Identify which cell holds the provided text, then report its [x, y] central coordinate. 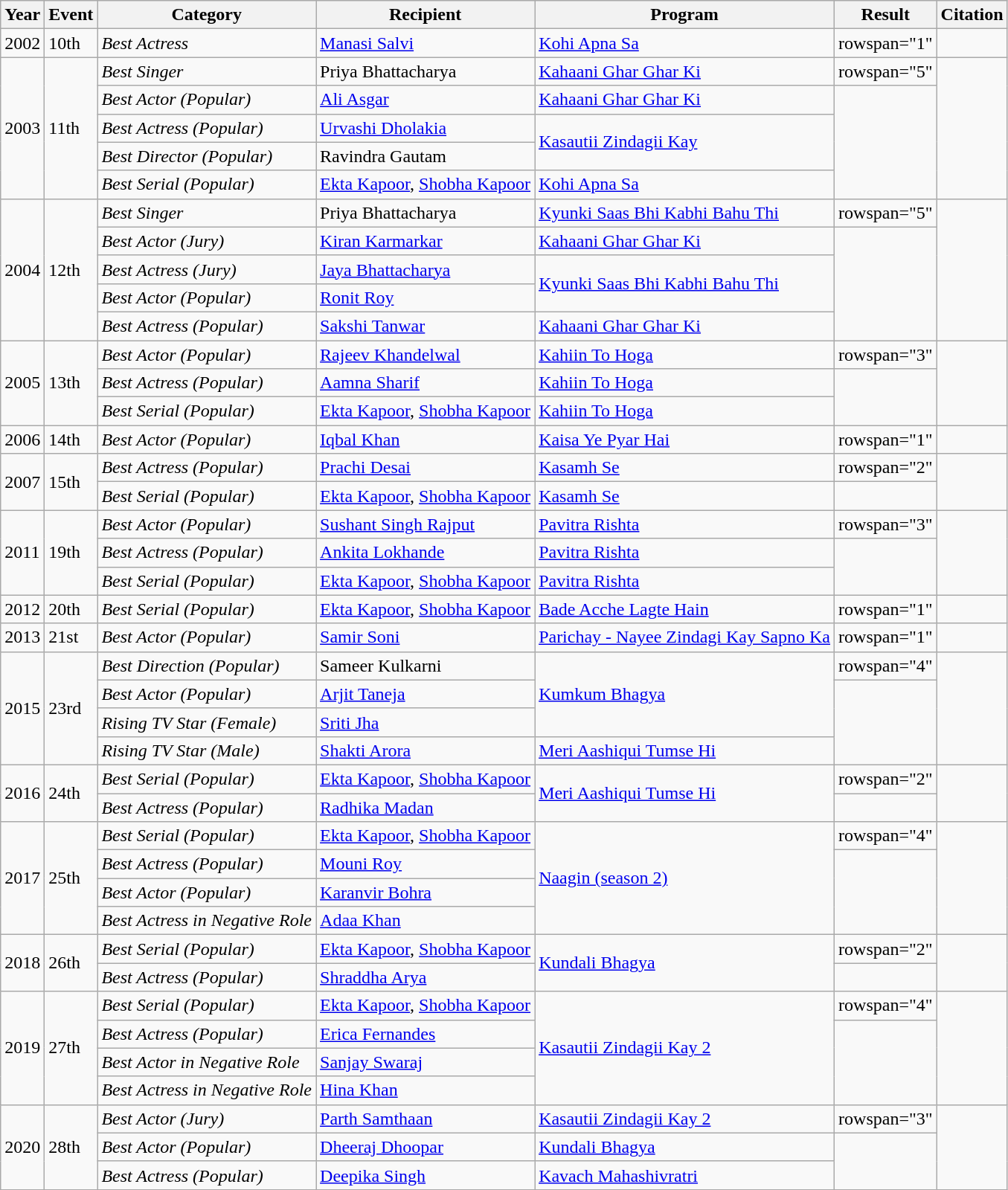
13th [71, 383]
2015 [22, 708]
2007 [22, 482]
24th [71, 793]
Sakshi Tanwar [426, 326]
Arjit Taneja [426, 694]
2013 [22, 637]
Shakti Arora [426, 750]
Sriti Jha [426, 722]
Manasi Salvi [426, 43]
Bade Acche Lagte Hain [684, 609]
Rising TV Star (Female) [207, 722]
Jaya Bhattacharya [426, 269]
2020 [22, 1147]
2017 [22, 878]
Best Actress [207, 43]
Sameer Kulkarni [426, 666]
Shraddha Arya [426, 977]
Kumkum Bhagya [684, 694]
2003 [22, 128]
14th [71, 440]
Deepika Singh [426, 1175]
11th [71, 128]
Program [684, 15]
Ravindra Gautam [426, 156]
2004 [22, 269]
Samir Soni [426, 637]
Best Actress (Jury) [207, 269]
Mouni Roy [426, 864]
Aamna Sharif [426, 383]
Event [71, 15]
Radhika Madan [426, 807]
26th [71, 963]
Best Actor in Negative Role [207, 1062]
Kavach Mahashivratri [684, 1175]
Sanjay Swaraj [426, 1062]
19th [71, 553]
2002 [22, 43]
Rising TV Star (Male) [207, 750]
Kiran Karmarkar [426, 241]
15th [71, 482]
Parichay - Nayee Zindagi Kay Sapno Ka [684, 637]
Parth Samthaan [426, 1119]
20th [71, 609]
Year [22, 15]
28th [71, 1147]
Karanvir Bohra [426, 892]
2012 [22, 609]
Best Director (Popular) [207, 156]
Urvashi Dholakia [426, 128]
23rd [71, 708]
2011 [22, 553]
Kasautii Zindagii Kay [684, 142]
Result [886, 15]
Citation [972, 15]
Ankita Lokhande [426, 553]
25th [71, 878]
2018 [22, 963]
12th [71, 269]
2016 [22, 793]
Rajeev Khandelwal [426, 355]
Naagin (season 2) [684, 878]
Kaisa Ye Pyar Hai [684, 440]
2006 [22, 440]
Erica Fernandes [426, 1034]
2005 [22, 383]
27th [71, 1048]
Prachi Desai [426, 468]
Sushant Singh Rajput [426, 524]
21st [71, 637]
Hina Khan [426, 1090]
Adaa Khan [426, 921]
Recipient [426, 15]
Ali Asgar [426, 100]
10th [71, 43]
Ronit Roy [426, 297]
Dheeraj Dhoopar [426, 1147]
Best Direction (Popular) [207, 666]
Iqbal Khan [426, 440]
2019 [22, 1048]
Category [207, 15]
